Search for the cell housing the specified text and yield its [x, y] center coordinate. 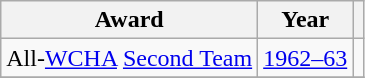
All-WCHA Second Team [130, 58]
Year [306, 20]
Award [130, 20]
1962–63 [306, 58]
